Extract the [x, y] coordinate from the center of the cell holding the provided text.  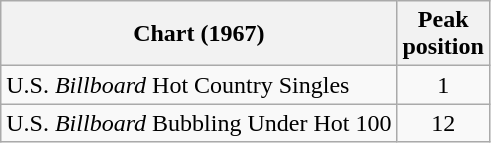
U.S. Billboard Hot Country Singles [199, 85]
1 [443, 85]
12 [443, 123]
Chart (1967) [199, 34]
U.S. Billboard Bubbling Under Hot 100 [199, 123]
Peakposition [443, 34]
